From the cell containing the given text, extract its center point as [x, y] coordinate. 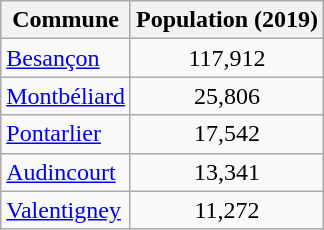
11,272 [226, 210]
13,341 [226, 172]
17,542 [226, 134]
Population (2019) [226, 20]
117,912 [226, 58]
Pontarlier [66, 134]
25,806 [226, 96]
Montbéliard [66, 96]
Valentigney [66, 210]
Besançon [66, 58]
Audincourt [66, 172]
Commune [66, 20]
